Find where the given text appears and provide that cell's center as [x, y] coordinate. 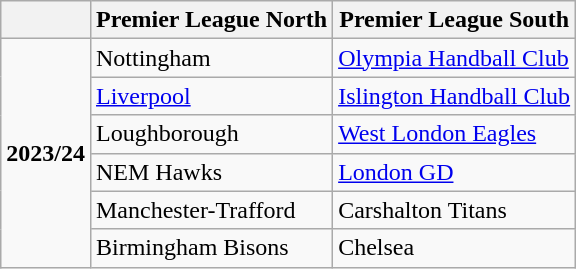
Chelsea [454, 248]
Manchester-Trafford [211, 210]
Premier League North [211, 20]
Olympia Handball Club [454, 58]
Islington Handball Club [454, 96]
West London Eagles [454, 134]
Liverpool [211, 96]
Birmingham Bisons [211, 248]
Carshalton Titans [454, 210]
NEM Hawks [211, 172]
London GD [454, 172]
Loughborough [211, 134]
Nottingham [211, 58]
Premier League South [454, 20]
2023/24 [46, 153]
